Output the (X, Y) coordinate of the center of the cell containing the given text.  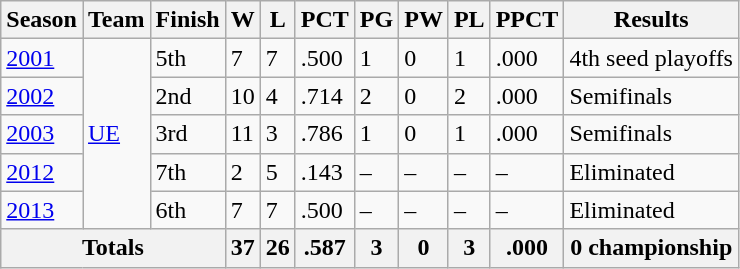
PW (424, 20)
PL (469, 20)
.786 (324, 134)
5th (188, 58)
3rd (188, 134)
2001 (42, 58)
.143 (324, 172)
PCT (324, 20)
0 championship (652, 248)
Finish (188, 20)
6th (188, 210)
Season (42, 20)
Team (116, 20)
2012 (42, 172)
Totals (113, 248)
7th (188, 172)
4th seed playoffs (652, 58)
26 (278, 248)
PG (376, 20)
2002 (42, 96)
2003 (42, 134)
L (278, 20)
.587 (324, 248)
4 (278, 96)
10 (242, 96)
11 (242, 134)
37 (242, 248)
W (242, 20)
PPCT (527, 20)
Results (652, 20)
5 (278, 172)
2nd (188, 96)
2013 (42, 210)
.714 (324, 96)
UE (116, 134)
